Return the [x, y] coordinate for the center point of the cell that contains the specified text.  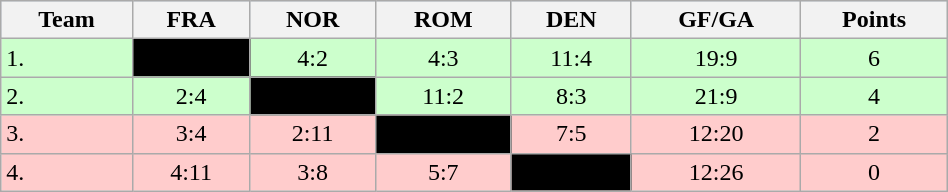
11:4 [571, 58]
2:11 [312, 134]
3:4 [191, 134]
12:26 [716, 172]
0 [874, 172]
NOR [312, 20]
21:9 [716, 96]
ROM [443, 20]
Points [874, 20]
2:4 [191, 96]
2 [874, 134]
3:8 [312, 172]
5:7 [443, 172]
DEN [571, 20]
7:5 [571, 134]
2. [67, 96]
6 [874, 58]
4. [67, 172]
19:9 [716, 58]
Team [67, 20]
4:11 [191, 172]
4:3 [443, 58]
1. [67, 58]
12:20 [716, 134]
11:2 [443, 96]
8:3 [571, 96]
4 [874, 96]
GF/GA [716, 20]
FRA [191, 20]
4:2 [312, 58]
3. [67, 134]
